Find where the given text appears and provide that cell's center as [X, Y] coordinate. 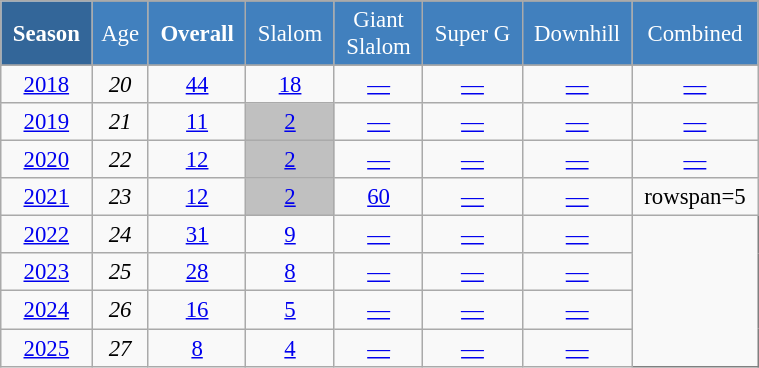
Super G [472, 34]
Age [120, 34]
60 [378, 197]
Overall [196, 34]
24 [120, 235]
2018 [46, 85]
Season [46, 34]
4 [290, 348]
Slalom [290, 34]
Combined [694, 34]
23 [120, 197]
2024 [46, 310]
28 [196, 273]
rowspan=5 [694, 197]
18 [290, 85]
9 [290, 235]
2019 [46, 122]
27 [120, 348]
Downhill [577, 34]
GiantSlalom [378, 34]
2022 [46, 235]
16 [196, 310]
2023 [46, 273]
31 [196, 235]
21 [120, 122]
2021 [46, 197]
2020 [46, 160]
5 [290, 310]
25 [120, 273]
26 [120, 310]
22 [120, 160]
2025 [46, 348]
44 [196, 85]
11 [196, 122]
20 [120, 85]
